Provide the [x, y] coordinate of the cell's center where the given text is located.  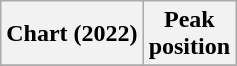
Peakposition [189, 34]
Chart (2022) [72, 34]
